Return [X, Y] of the center of cell containing provided text 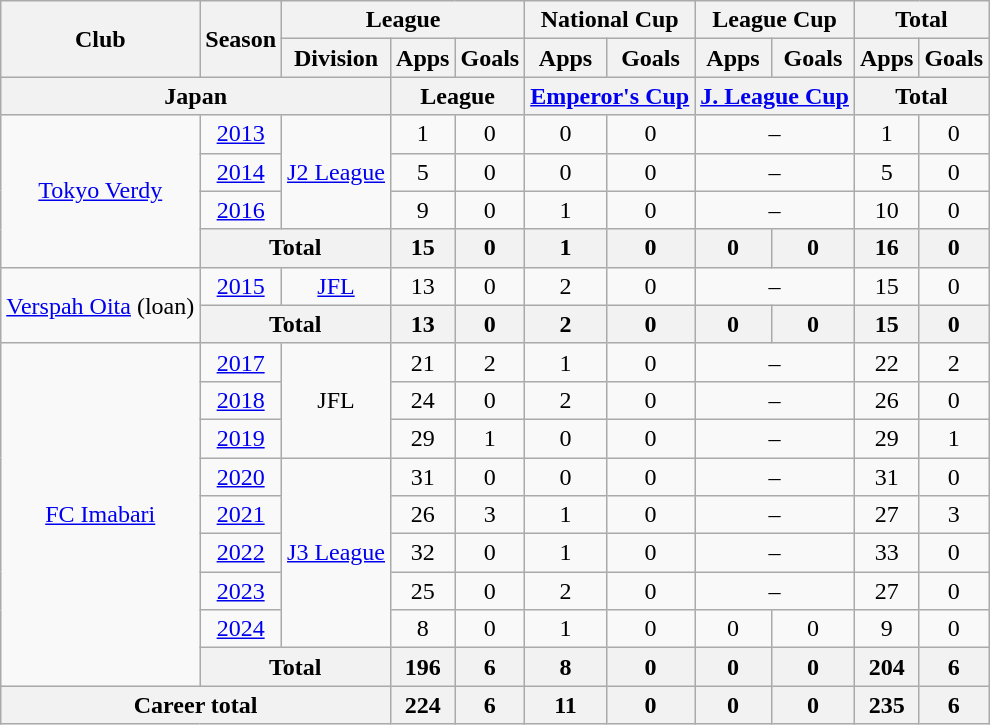
J. League Cup [775, 96]
16 [886, 248]
2013 [241, 134]
Tokyo Verdy [100, 191]
Japan [196, 96]
2023 [241, 591]
2022 [241, 553]
2015 [241, 286]
204 [886, 667]
J3 League [336, 553]
Division [336, 58]
2019 [241, 438]
2021 [241, 515]
33 [886, 553]
235 [886, 705]
25 [423, 591]
22 [886, 362]
2016 [241, 210]
2024 [241, 629]
21 [423, 362]
J2 League [336, 172]
2018 [241, 400]
National Cup [610, 20]
Club [100, 39]
Verspah Oita (loan) [100, 305]
Emperor's Cup [610, 96]
2014 [241, 172]
League Cup [775, 20]
2020 [241, 477]
2017 [241, 362]
32 [423, 553]
Career total [196, 705]
Season [241, 39]
196 [423, 667]
24 [423, 400]
224 [423, 705]
FC Imabari [100, 514]
11 [566, 705]
10 [886, 210]
